Scan for the cell matching the given text and deliver its (X, Y) coordinate at center. 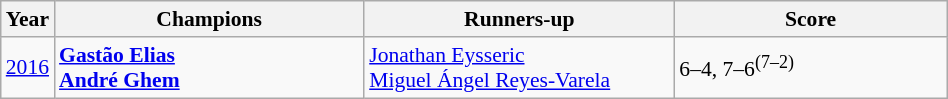
Champions (209, 19)
Jonathan Eysseric Miguel Ángel Reyes-Varela (519, 68)
Runners-up (519, 19)
Score (810, 19)
2016 (28, 68)
Year (28, 19)
Gastão Elias André Ghem (209, 68)
6–4, 7–6(7–2) (810, 68)
